Output the (X, Y) coordinate of the center of the cell containing the given text.  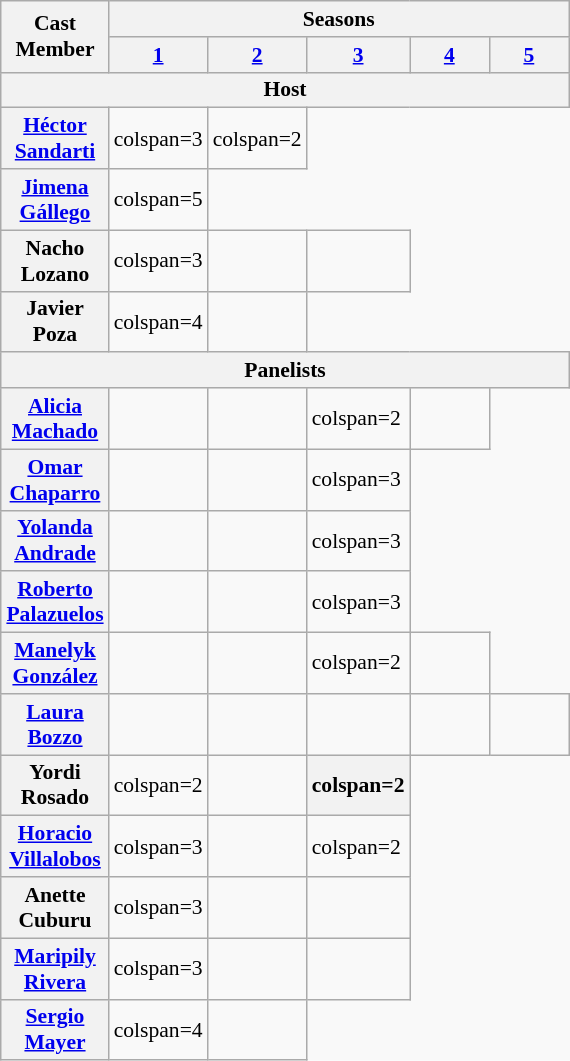
2 (258, 55)
Nacho Lozano (54, 260)
Alicia Machado (54, 418)
Seasons (339, 19)
Manelyk González (54, 664)
Jimena Gállego (54, 200)
3 (358, 55)
Cast Member (54, 36)
colspan=5 (158, 200)
Javier Poza (54, 322)
Host (284, 90)
Roberto Palazuelos (54, 602)
1 (158, 55)
Anette Cuburu (54, 908)
Yolanda Andrade (54, 540)
Panelists (284, 371)
Laura Bozzo (54, 724)
Héctor Sandarti (54, 138)
Horacio Villalobos (54, 846)
Maripily Rivera (54, 968)
Yordi Rosado (54, 786)
4 (450, 55)
Sergio Mayer (54, 1030)
Omar Chaparro (54, 480)
5 (529, 55)
